Return the [X, Y] coordinate for the center point of the cell that contains the specified text.  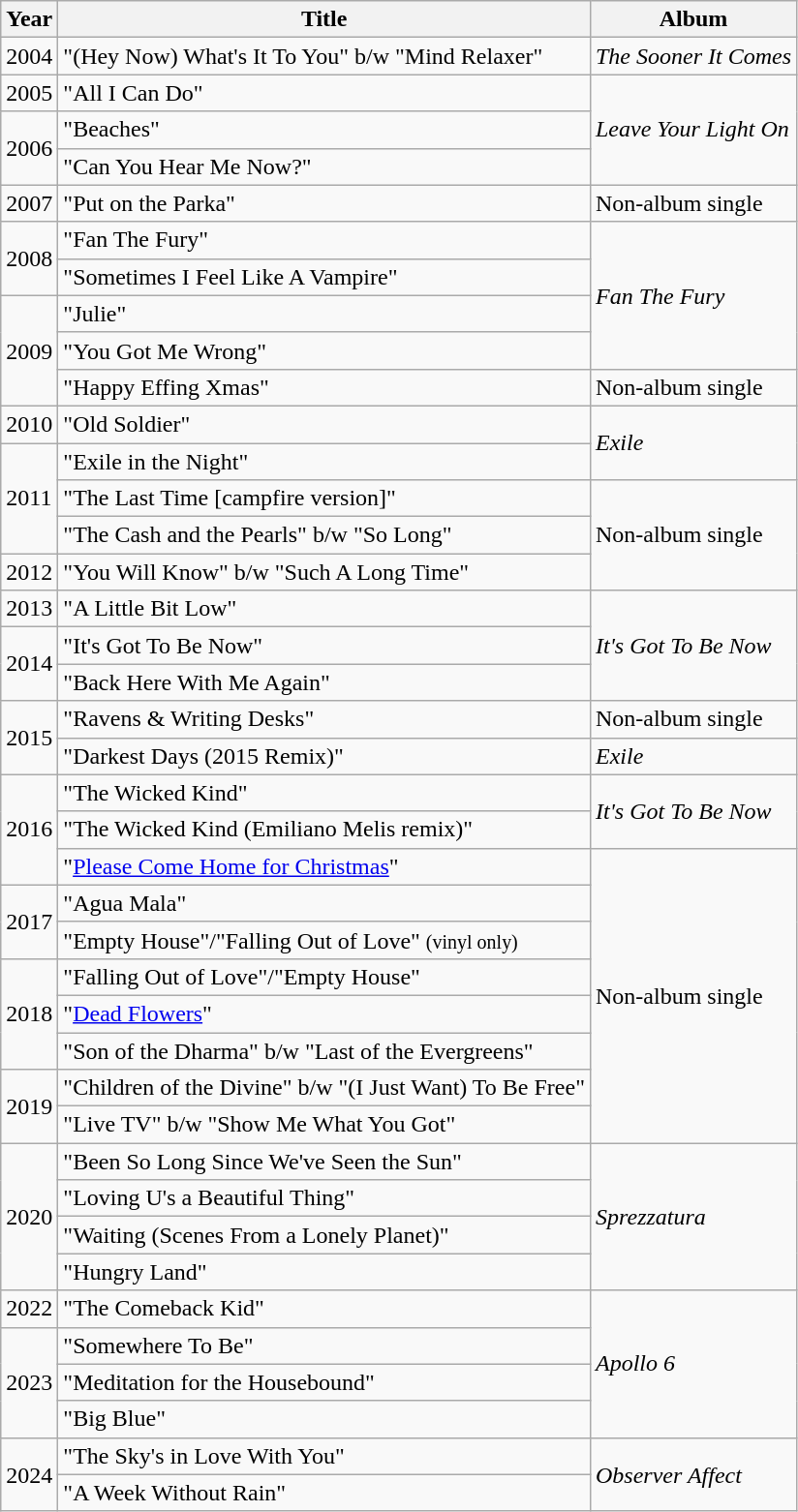
Sprezzatura [693, 1217]
"You Got Me Wrong" [324, 350]
Fan The Fury [693, 295]
"A Little Bit Low" [324, 609]
"Happy Effing Xmas" [324, 387]
"Hungry Land" [324, 1272]
"Julie" [324, 314]
2016 [29, 830]
2015 [29, 738]
2018 [29, 1013]
"(Hey Now) What's It To You" b/w "Mind Relaxer" [324, 56]
"Been So Long Since We've Seen the Sun" [324, 1162]
Title [324, 19]
2023 [29, 1382]
"Falling Out of Love"/"Empty House" [324, 977]
2013 [29, 609]
Leave Your Light On [693, 130]
"Loving U's a Beautiful Thing" [324, 1198]
"Son of the Dharma" b/w "Last of the Evergreens" [324, 1050]
"Back Here With Me Again" [324, 682]
"Sometimes I Feel Like A Vampire" [324, 277]
2012 [29, 572]
"The Cash and the Pearls" b/w "So Long" [324, 535]
"Fan The Fury" [324, 240]
2024 [29, 1474]
"Old Soldier" [324, 424]
"Can You Hear Me Now?" [324, 166]
"Dead Flowers" [324, 1013]
"All I Can Do" [324, 93]
2017 [29, 922]
Year [29, 19]
2014 [29, 664]
"Beaches" [324, 130]
2010 [29, 424]
"Somewhere To Be" [324, 1346]
"The Last Time [campfire version]" [324, 499]
"Put on the Parka" [324, 203]
"The Sky's in Love With You" [324, 1456]
"Children of the Divine" b/w "(I Just Want) To Be Free" [324, 1088]
"Ravens & Writing Desks" [324, 719]
2011 [29, 499]
"Agua Mala" [324, 903]
2008 [29, 258]
Observer Affect [693, 1474]
"You Will Know" b/w "Such A Long Time" [324, 572]
"The Wicked Kind" [324, 793]
"The Comeback Kid" [324, 1309]
2006 [29, 148]
2009 [29, 350]
The Sooner It Comes [693, 56]
2022 [29, 1309]
"It's Got To Be Now" [324, 646]
"Please Come Home for Christmas" [324, 866]
"Meditation for the Housebound" [324, 1382]
"Exile in the Night" [324, 462]
2007 [29, 203]
2019 [29, 1106]
"Darkest Days (2015 Remix)" [324, 756]
"The Wicked Kind (Emiliano Melis remix)" [324, 830]
"Big Blue" [324, 1419]
"A Week Without Rain" [324, 1493]
"Empty House"/"Falling Out of Love" (vinyl only) [324, 940]
Album [693, 19]
"Waiting (Scenes From a Lonely Planet)" [324, 1235]
2005 [29, 93]
Apollo 6 [693, 1364]
"Live TV" b/w "Show Me What You Got" [324, 1125]
2004 [29, 56]
2020 [29, 1217]
